Determine the (x, y) coordinate at the center of the cell enclosing the given text.  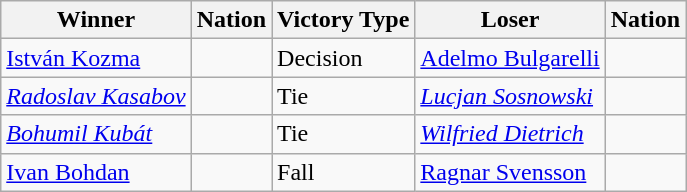
Ivan Bohdan (96, 172)
Radoslav Kasabov (96, 96)
Lucjan Sosnowski (510, 96)
Victory Type (344, 20)
István Kozma (96, 58)
Adelmo Bulgarelli (510, 58)
Winner (96, 20)
Loser (510, 20)
Fall (344, 172)
Ragnar Svensson (510, 172)
Decision (344, 58)
Bohumil Kubát (96, 134)
Wilfried Dietrich (510, 134)
